Pinpoint the cell where the given text exists, returning its [x, y] midpoint coordinate. 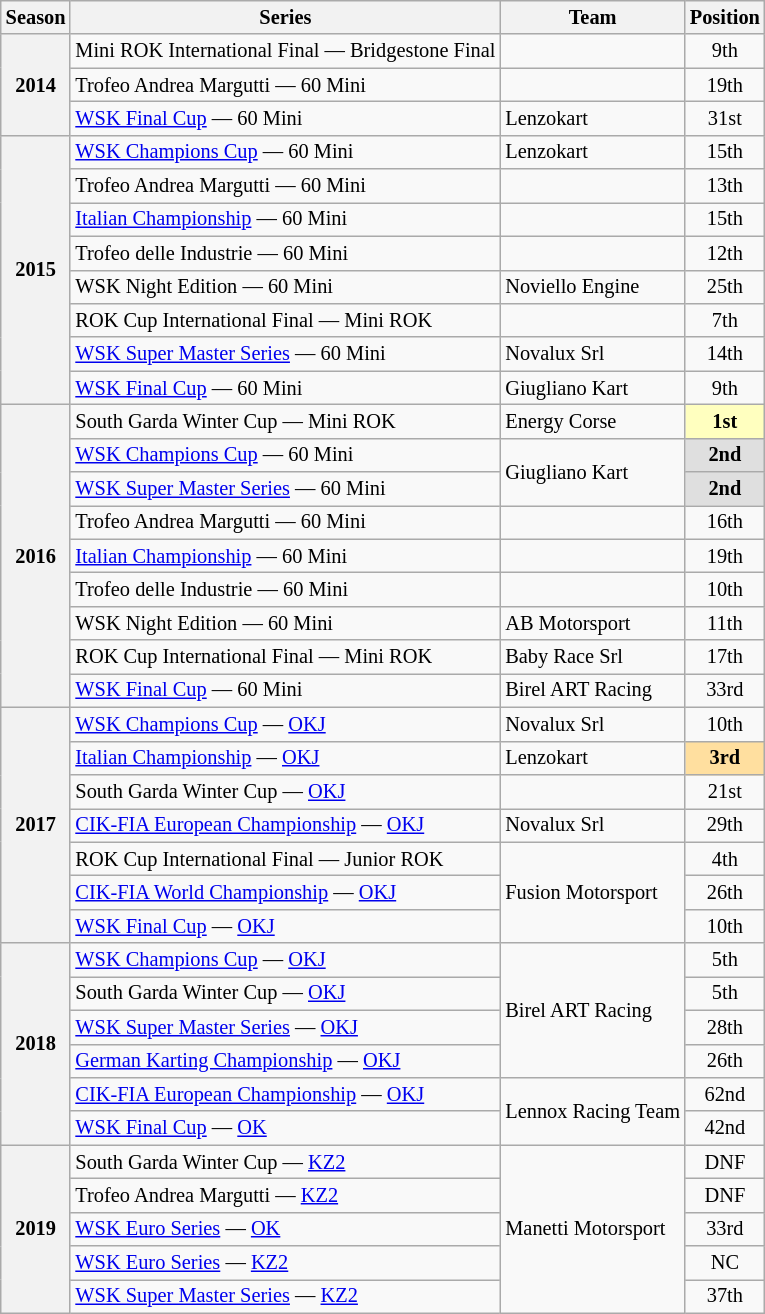
3rd [725, 758]
14th [725, 354]
German Karting Championship — OKJ [285, 1061]
South Garda Winter Cup — Mini ROK [285, 421]
13th [725, 186]
Italian Championship — OKJ [285, 758]
62nd [725, 1094]
WSK Final Cup — OKJ [285, 926]
Team [592, 17]
7th [725, 320]
ROK Cup International Final — Junior ROK [285, 859]
25th [725, 287]
Energy Corse [592, 421]
Manetti Motorsport [592, 1229]
2016 [36, 556]
WSK Super Master Series — OKJ [285, 1027]
WSK Euro Series — KZ2 [285, 1263]
4th [725, 859]
NC [725, 1263]
WSK Super Master Series — KZ2 [285, 1296]
12th [725, 253]
2014 [36, 84]
31st [725, 118]
Fusion Motorsport [592, 892]
Lennox Racing Team [592, 1110]
1st [725, 421]
2018 [36, 1044]
42nd [725, 1128]
2017 [36, 825]
Mini ROK International Final — Bridgestone Final [285, 51]
2019 [36, 1229]
Trofeo Andrea Margutti — KZ2 [285, 1195]
Noviello Engine [592, 287]
28th [725, 1027]
16th [725, 522]
CIK-FIA World Championship — OKJ [285, 892]
South Garda Winter Cup — KZ2 [285, 1162]
WSK Euro Series — OK [285, 1229]
WSK Final Cup — OK [285, 1128]
Baby Race Srl [592, 657]
21st [725, 791]
37th [725, 1296]
Position [725, 17]
Series [285, 17]
Season [36, 17]
2015 [36, 270]
29th [725, 825]
11th [725, 623]
AB Motorsport [592, 623]
17th [725, 657]
